Find where the given text appears and provide that cell's center as [X, Y] coordinate. 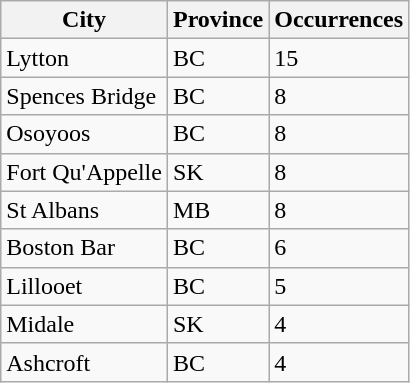
Ashcroft [84, 362]
Spences Bridge [84, 96]
St Albans [84, 210]
6 [339, 248]
Province [218, 20]
15 [339, 58]
Lillooet [84, 286]
Boston Bar [84, 248]
MB [218, 210]
Lytton [84, 58]
Occurrences [339, 20]
5 [339, 286]
City [84, 20]
Midale [84, 324]
Fort Qu'Appelle [84, 172]
Osoyoos [84, 134]
